Output the (X, Y) coordinate of the center of the cell containing the given text.  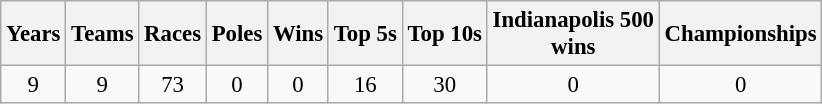
Wins (298, 34)
Years (34, 34)
Top 5s (365, 34)
Top 10s (444, 34)
Championships (740, 34)
Teams (102, 34)
Poles (236, 34)
16 (365, 85)
Races (173, 34)
30 (444, 85)
Indianapolis 500 wins (573, 34)
73 (173, 85)
